Find where the given text appears and provide that cell's center as (X, Y) coordinate. 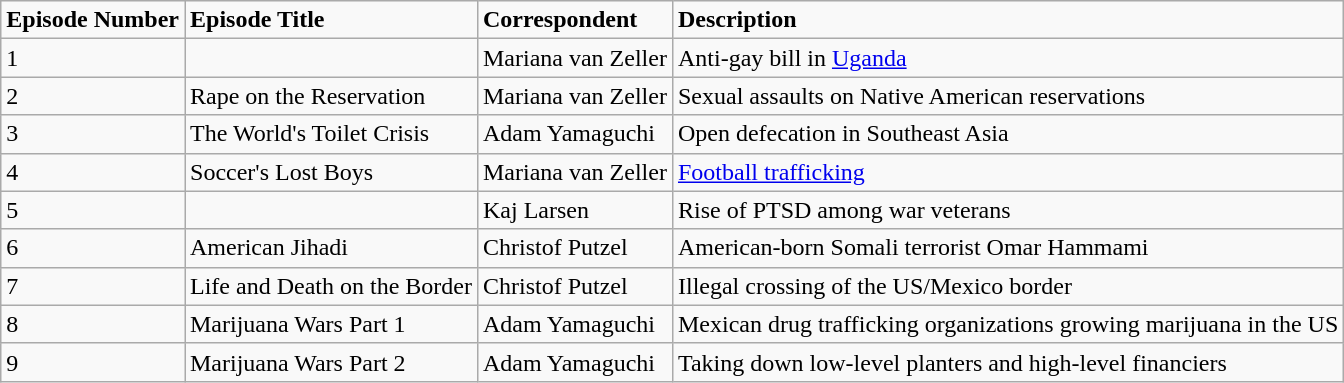
4 (93, 172)
5 (93, 210)
Kaj Larsen (574, 210)
2 (93, 96)
American-born Somali terrorist Omar Hammami (1008, 248)
9 (93, 362)
6 (93, 248)
Rape on the Reservation (330, 96)
Rise of PTSD among war veterans (1008, 210)
Marijuana Wars Part 2 (330, 362)
Taking down low-level planters and high-level financiers (1008, 362)
The World's Toilet Crisis (330, 134)
Episode Number (93, 20)
Open defecation in Southeast Asia (1008, 134)
Mexican drug trafficking organizations growing marijuana in the US (1008, 324)
Life and Death on the Border (330, 286)
Marijuana Wars Part 1 (330, 324)
7 (93, 286)
Anti-gay bill in Uganda (1008, 58)
3 (93, 134)
Description (1008, 20)
Correspondent (574, 20)
1 (93, 58)
Illegal crossing of the US/Mexico border (1008, 286)
Soccer's Lost Boys (330, 172)
Episode Title (330, 20)
American Jihadi (330, 248)
Football trafficking (1008, 172)
Sexual assaults on Native American reservations (1008, 96)
8 (93, 324)
